Locate the cell with the specified text and output its (X, Y) center coordinate. 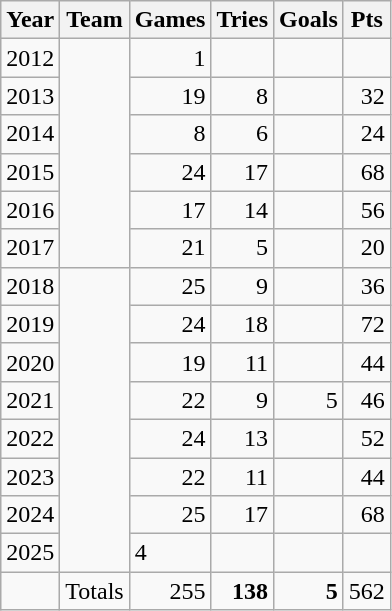
72 (366, 324)
562 (366, 591)
Goals (309, 20)
20 (366, 248)
1 (170, 58)
Totals (94, 591)
2025 (30, 553)
21 (170, 248)
56 (366, 210)
2015 (30, 172)
14 (242, 210)
46 (366, 400)
2017 (30, 248)
138 (242, 591)
52 (366, 438)
18 (242, 324)
32 (366, 96)
Year (30, 20)
2016 (30, 210)
2021 (30, 400)
36 (366, 286)
13 (242, 438)
Games (170, 20)
2019 (30, 324)
2018 (30, 286)
2012 (30, 58)
2013 (30, 96)
6 (242, 134)
2022 (30, 438)
2024 (30, 515)
Team (94, 20)
2023 (30, 477)
4 (170, 553)
255 (170, 591)
2014 (30, 134)
Tries (242, 20)
Pts (366, 20)
2020 (30, 362)
